From the cell containing the given text, extract its center point as (X, Y) coordinate. 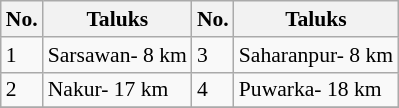
2 (22, 90)
Puwarka- 18 km (316, 90)
Saharanpur- 8 km (316, 55)
Sarsawan- 8 km (118, 55)
1 (22, 55)
3 (213, 55)
4 (213, 90)
Nakur- 17 km (118, 90)
